For the text-containing cell, return its midpoint in [X, Y] coordinate format. 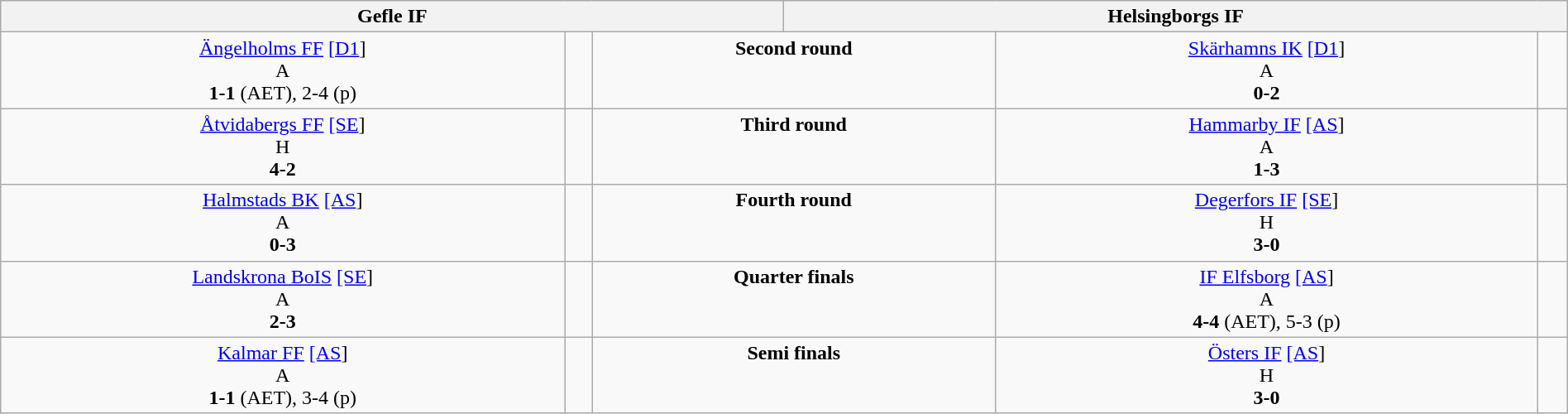
Ängelholms FF [D1]A1-1 (AET), 2-4 (p) [283, 70]
Second round [794, 70]
Quarter finals [794, 299]
Kalmar FF [AS]A1-1 (AET), 3-4 (p) [283, 375]
Degerfors IF [SE]H3-0 [1267, 223]
Semi finals [794, 375]
Hammarby IF [AS]A1-3 [1267, 147]
IF Elfsborg [AS]A4-4 (AET), 5-3 (p) [1267, 299]
Skärhamns IK [D1]A0-2 [1267, 70]
Östers IF [AS]H3-0 [1267, 375]
Third round [794, 147]
Helsingborgs IF [1176, 17]
Landskrona BoIS [SE]A2-3 [283, 299]
Gefle IF [392, 17]
Halmstads BK [AS]A0-3 [283, 223]
Åtvidabergs FF [SE]H4-2 [283, 147]
Fourth round [794, 223]
